Return [X, Y] of the center of cell containing provided text 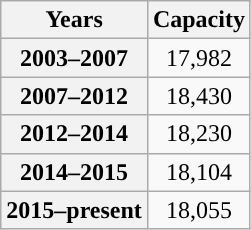
2012–2014 [74, 134]
2003–2007 [74, 58]
Years [74, 20]
18,104 [198, 172]
2015–present [74, 210]
18,055 [198, 210]
18,230 [198, 134]
Capacity [198, 20]
17,982 [198, 58]
18,430 [198, 96]
2014–2015 [74, 172]
2007–2012 [74, 96]
